Search for the cell housing the specified text and yield its [x, y] center coordinate. 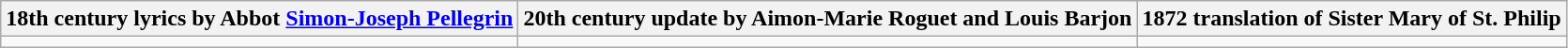
20th century update by Aimon-Marie Roguet and Louis Barjon [828, 19]
1872 translation of Sister Mary of St. Philip [1352, 19]
18th century lyrics by Abbot Simon-Joseph Pellegrin [259, 19]
